Find where the given text appears and provide that cell's center as (X, Y) coordinate. 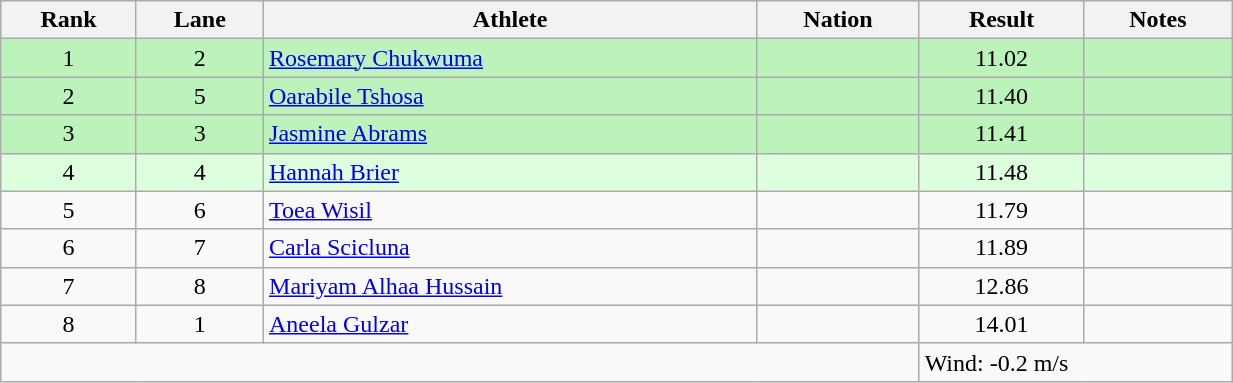
11.48 (1002, 172)
Aneela Gulzar (510, 324)
Nation (838, 20)
Hannah Brier (510, 172)
Mariyam Alhaa Hussain (510, 286)
11.79 (1002, 210)
11.89 (1002, 248)
12.86 (1002, 286)
Carla Scicluna (510, 248)
Lane (200, 20)
Oarabile Tshosa (510, 96)
Notes (1158, 20)
Athlete (510, 20)
Toea Wisil (510, 210)
11.02 (1002, 58)
11.41 (1002, 134)
Result (1002, 20)
11.40 (1002, 96)
Wind: -0.2 m/s (1075, 362)
14.01 (1002, 324)
Rosemary Chukwuma (510, 58)
Rank (68, 20)
Jasmine Abrams (510, 134)
